Identify which cell holds the provided text, then report its [X, Y] central coordinate. 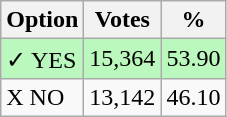
Votes [122, 20]
X NO [42, 97]
46.10 [194, 97]
15,364 [122, 59]
✓ YES [42, 59]
53.90 [194, 59]
13,142 [122, 97]
% [194, 20]
Option [42, 20]
